Output the [x, y] coordinate of the center of the cell containing the given text.  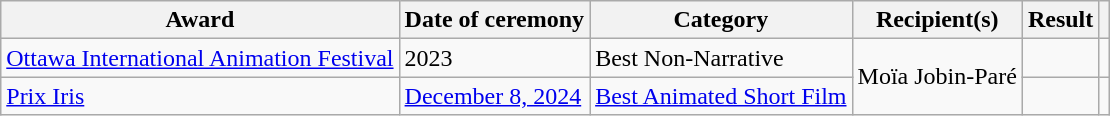
Best Non-Narrative [721, 58]
2023 [494, 58]
Award [200, 20]
Recipient(s) [937, 20]
Ottawa International Animation Festival [200, 58]
Moïa Jobin-Paré [937, 77]
Date of ceremony [494, 20]
Prix Iris [200, 96]
Best Animated Short Film [721, 96]
Result [1060, 20]
December 8, 2024 [494, 96]
Category [721, 20]
